For the text-containing cell, return its midpoint in [x, y] coordinate format. 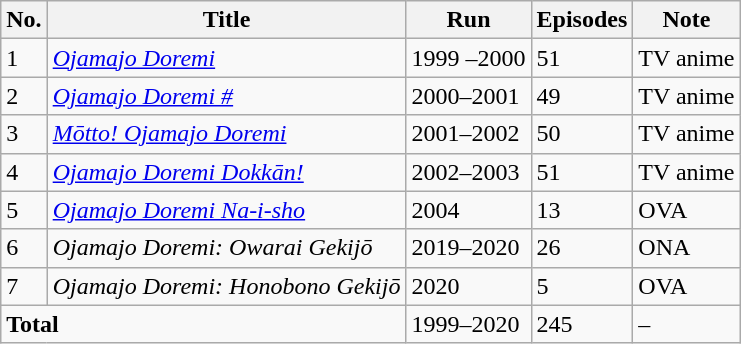
2002–2003 [468, 172]
2020 [468, 286]
No. [24, 20]
Ojamajo Doremi: Honobono Gekijō [226, 286]
49 [582, 96]
Ojamajo Doremi [226, 58]
1999 –2000 [468, 58]
Ojamajo Doremi # [226, 96]
– [686, 324]
4 [24, 172]
2000–2001 [468, 96]
2 [24, 96]
7 [24, 286]
2001–2002 [468, 134]
1999–2020 [468, 324]
Ojamajo Doremi Dokkān! [226, 172]
26 [582, 248]
ONA [686, 248]
Ojamajo Doremi Na-i-sho [226, 210]
Title [226, 20]
3 [24, 134]
Run [468, 20]
245 [582, 324]
Total [204, 324]
2004 [468, 210]
6 [24, 248]
Mōtto! Ojamajo Doremi [226, 134]
50 [582, 134]
1 [24, 58]
Episodes [582, 20]
13 [582, 210]
Ojamajo Doremi: Owarai Gekijō [226, 248]
2019–2020 [468, 248]
Note [686, 20]
